Identify which cell holds the provided text, then report its [x, y] central coordinate. 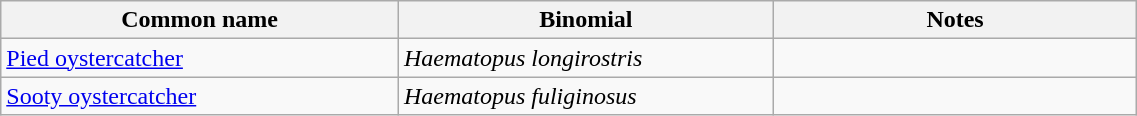
Haematopus fuliginosus [586, 96]
Binomial [586, 20]
Sooty oystercatcher [200, 96]
Notes [955, 20]
Common name [200, 20]
Pied oystercatcher [200, 58]
Haematopus longirostris [586, 58]
